Return the [x, y] coordinate for the center point of the cell that contains the specified text.  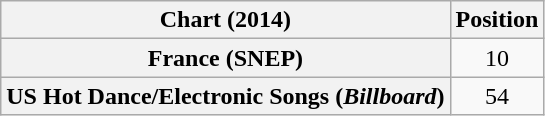
54 [497, 96]
10 [497, 58]
US Hot Dance/Electronic Songs (Billboard) [226, 96]
Chart (2014) [226, 20]
Position [497, 20]
France (SNEP) [226, 58]
